Detect which cell encompasses the target text, then output its (X, Y) center coordinate. 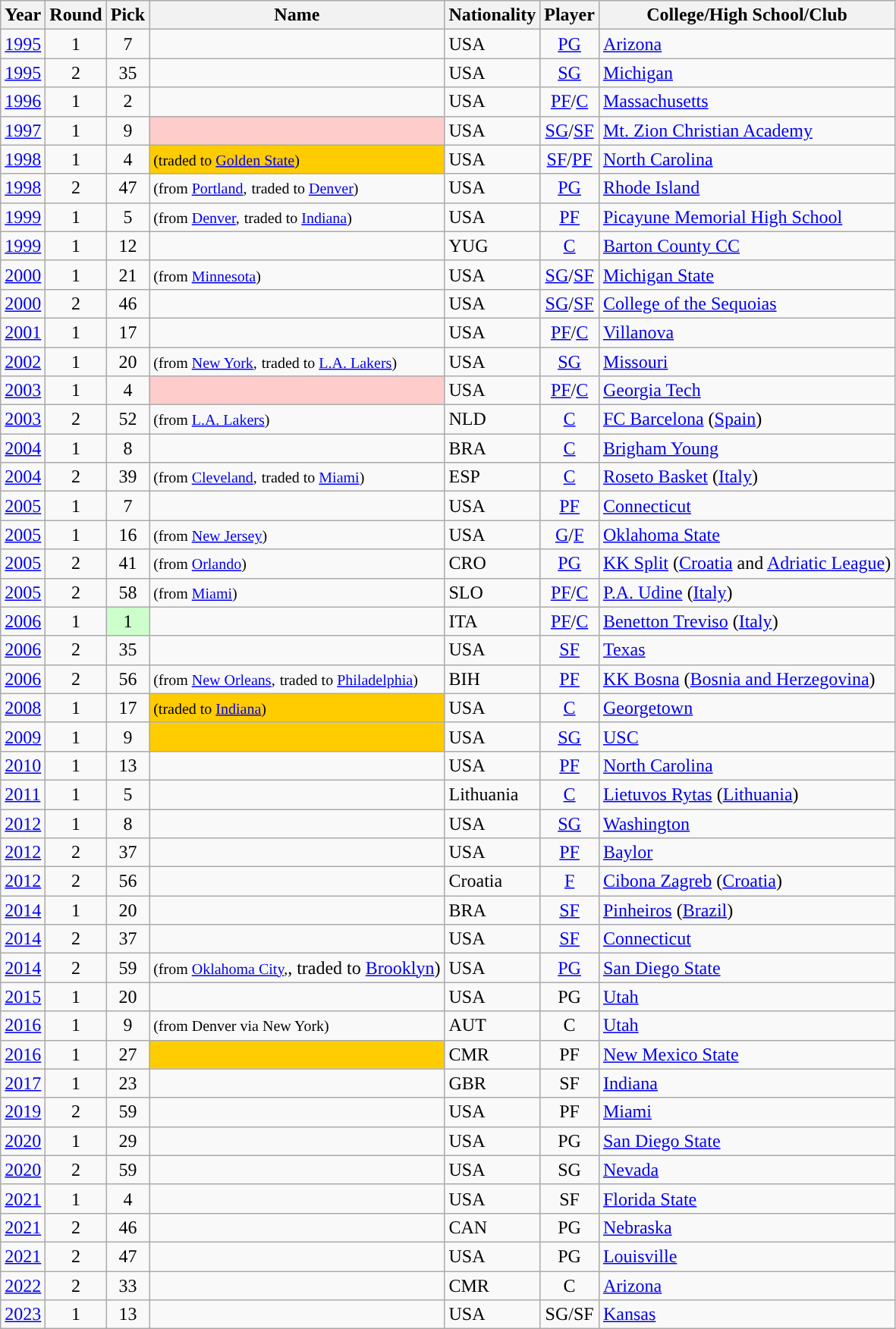
Baylor (747, 853)
SLO (492, 592)
Barton County CC (747, 246)
Nevada (747, 1170)
(from New Jersey) (297, 535)
Michigan State (747, 275)
(from Denver via New York) (297, 1026)
F (570, 881)
33 (127, 1286)
1996 (23, 102)
Georgia Tech (747, 391)
BIH (492, 679)
Mt. Zion Christian Academy (747, 130)
(from Miami) (297, 592)
1997 (23, 130)
G/F (570, 535)
Player (570, 15)
Florida State (747, 1199)
2009 (23, 737)
(from Minnesota) (297, 275)
KK Bosna (Bosnia and Herzegovina) (747, 679)
Missouri (747, 362)
(from New York, traded to L.A. Lakers) (297, 362)
Villanova (747, 332)
Lithuania (492, 794)
27 (127, 1054)
(from Cleveland, traded to Miami) (297, 477)
College/High School/Club (747, 15)
USC (747, 737)
Lietuvos Rytas (Lithuania) (747, 794)
2002 (23, 362)
SF/PF (570, 159)
AUT (492, 1026)
Name (297, 15)
Picayune Memorial High School (747, 217)
(from New Orleans, traded to Philadelphia) (297, 679)
2008 (23, 708)
ITA (492, 621)
(traded to Golden State) (297, 159)
52 (127, 419)
Pinheiros (Brazil) (747, 910)
21 (127, 275)
Croatia (492, 881)
FC Barcelona (Spain) (747, 419)
2019 (23, 1112)
Kansas (747, 1315)
41 (127, 564)
College of the Sequoias (747, 303)
Indiana (747, 1083)
39 (127, 477)
2010 (23, 765)
YUG (492, 246)
Round (76, 15)
Brigham Young (747, 448)
ESP (492, 477)
12 (127, 246)
Washington (747, 823)
Georgetown (747, 708)
Roseto Basket (Italy) (747, 477)
NLD (492, 419)
(from Portland, traded to Denver) (297, 188)
Texas (747, 650)
29 (127, 1141)
Nationality (492, 15)
(from L.A. Lakers) (297, 419)
New Mexico State (747, 1054)
(from Oklahoma City,, traded to Brooklyn) (297, 968)
CAN (492, 1227)
P.A. Udine (Italy) (747, 592)
Year (23, 15)
2023 (23, 1315)
Massachusetts (747, 102)
Pick (127, 15)
23 (127, 1083)
58 (127, 592)
Benetton Treviso (Italy) (747, 621)
2015 (23, 997)
Cibona Zagreb (Croatia) (747, 881)
Rhode Island (747, 188)
Louisville (747, 1256)
Oklahoma State (747, 535)
Nebraska (747, 1227)
16 (127, 535)
CRO (492, 564)
(traded to Indiana) (297, 708)
(from Denver, traded to Indiana) (297, 217)
2017 (23, 1083)
(from Orlando) (297, 564)
Miami (747, 1112)
2001 (23, 332)
2011 (23, 794)
Michigan (747, 73)
2022 (23, 1286)
GBR (492, 1083)
KK Split (Croatia and Adriatic League) (747, 564)
